Pinpoint the cell where the given text exists, returning its (X, Y) midpoint coordinate. 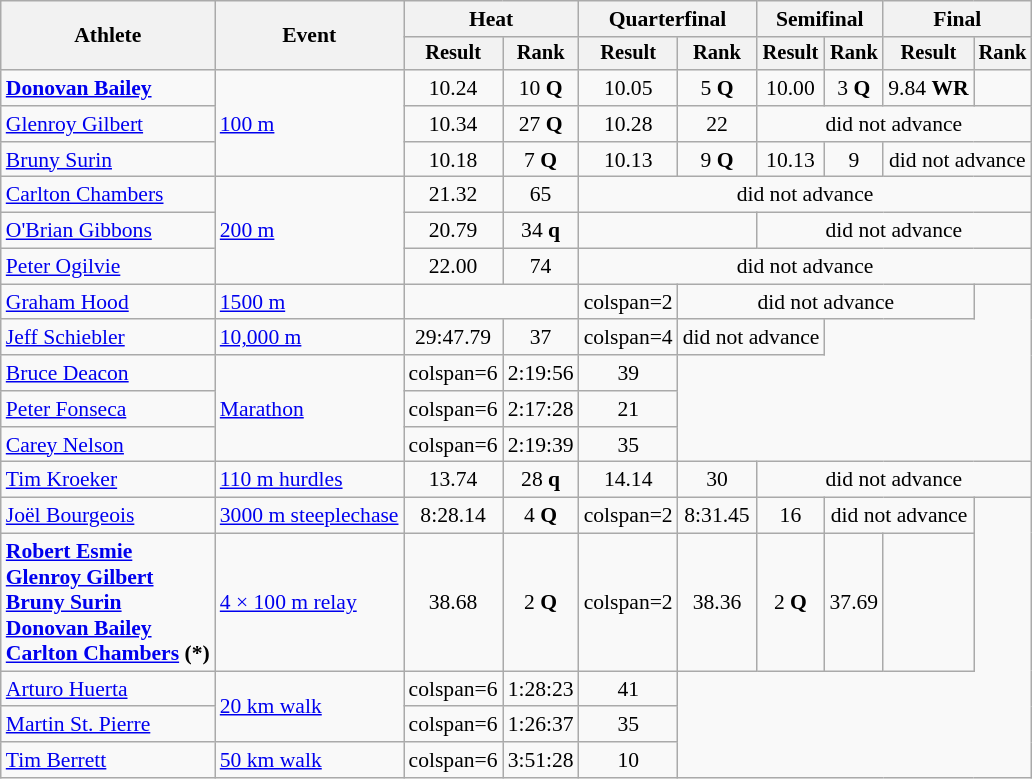
Quarterfinal (668, 19)
3:51:28 (541, 760)
Joël Bourgeois (108, 516)
Donovan Bailey (108, 88)
100 m (310, 124)
37 (541, 338)
65 (541, 195)
10 Q (541, 88)
Heat (492, 19)
1:28:23 (541, 689)
Glenroy Gilbert (108, 124)
2:17:28 (541, 409)
9 Q (718, 160)
Tim Berrett (108, 760)
8:28.14 (454, 516)
Martin St. Pierre (108, 725)
2:19:39 (541, 445)
8:31.45 (718, 516)
38.36 (718, 603)
Robert EsmieGlenroy GilbertBruny SurinDonovan BaileyCarlton Chambers (*) (108, 603)
21.32 (454, 195)
21 (628, 409)
41 (628, 689)
22 (718, 124)
10.18 (454, 160)
110 m hurdles (310, 480)
2:19:56 (541, 373)
27 Q (541, 124)
39 (628, 373)
Athlete (108, 36)
5 Q (718, 88)
Carlton Chambers (108, 195)
Final (957, 19)
10.28 (628, 124)
10,000 m (310, 338)
200 m (310, 230)
14.14 (628, 480)
3000 m steeplechase (310, 516)
10.24 (454, 88)
O'Brian Gibbons (108, 231)
20.79 (454, 231)
74 (541, 267)
9 (854, 160)
20 km walk (310, 706)
10 (628, 760)
7 Q (541, 160)
37.69 (854, 603)
Bruny Surin (108, 160)
28 q (541, 480)
50 km walk (310, 760)
Peter Ogilvie (108, 267)
16 (790, 516)
38.68 (454, 603)
34 q (541, 231)
Bruce Deacon (108, 373)
Event (310, 36)
Carey Nelson (108, 445)
1500 m (310, 302)
Peter Fonseca (108, 409)
13.74 (454, 480)
4 × 100 m relay (310, 603)
Arturo Huerta (108, 689)
colspan=4 (628, 338)
10.05 (628, 88)
10.00 (790, 88)
Marathon (310, 408)
Graham Hood (108, 302)
Tim Kroeker (108, 480)
9.84 WR (928, 88)
29:47.79 (454, 338)
Jeff Schiebler (108, 338)
22.00 (454, 267)
1:26:37 (541, 725)
3 Q (854, 88)
Semifinal (820, 19)
30 (718, 480)
10.34 (454, 124)
4 Q (541, 516)
